Locate the cell with the specified text and output its (X, Y) center coordinate. 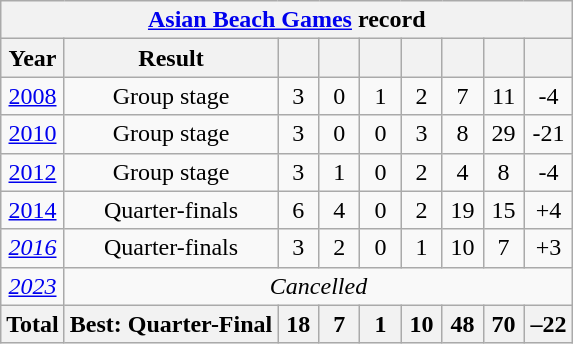
–22 (548, 324)
29 (504, 134)
70 (504, 324)
2014 (33, 210)
2016 (33, 248)
+4 (548, 210)
-21 (548, 134)
Total (33, 324)
Best: Quarter-Final (170, 324)
+3 (548, 248)
Result (170, 58)
2010 (33, 134)
11 (504, 96)
2023 (33, 286)
15 (504, 210)
19 (462, 210)
18 (298, 324)
Year (33, 58)
2012 (33, 172)
6 (298, 210)
Asian Beach Games record (287, 20)
2008 (33, 96)
Cancelled (318, 286)
48 (462, 324)
